Find where the given text appears and provide that cell's center as (X, Y) coordinate. 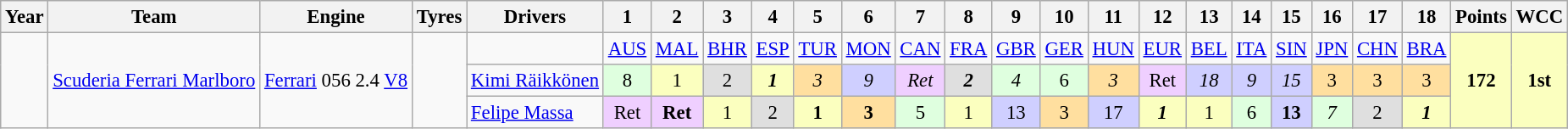
172 (1481, 81)
Year (25, 17)
CAN (920, 49)
CHN (1377, 49)
BHR (727, 49)
ITA (1252, 49)
Scuderia Ferrari Marlboro (154, 81)
MON (868, 49)
Points (1481, 17)
SIN (1291, 49)
FRA (969, 49)
MAL (678, 49)
BRA (1427, 49)
12 (1162, 17)
GER (1064, 49)
EUR (1162, 49)
AUS (627, 49)
ESP (773, 49)
Team (154, 17)
JPN (1332, 49)
16 (1332, 17)
Drivers (535, 17)
11 (1113, 17)
Felipe Massa (535, 113)
HUN (1113, 49)
WCC (1539, 17)
1st (1539, 81)
Ferrari 056 2.4 V8 (336, 81)
TUR (817, 49)
14 (1252, 17)
Kimi Räikkönen (535, 81)
Tyres (439, 17)
Engine (336, 17)
10 (1064, 17)
GBR (1017, 49)
BEL (1209, 49)
